Locate the cell with the specified text and output its [x, y] center coordinate. 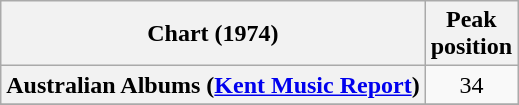
Chart (1974) [213, 34]
Peakposition [471, 34]
34 [471, 85]
Australian Albums (Kent Music Report) [213, 85]
